Output the (x, y) coordinate of the center of the cell containing the given text.  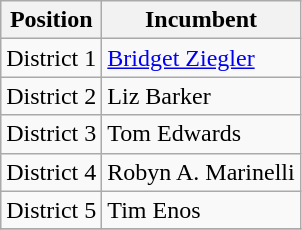
Tom Edwards (201, 134)
Incumbent (201, 20)
Robyn A. Marinelli (201, 172)
Bridget Ziegler (201, 58)
District 3 (52, 134)
District 4 (52, 172)
District 1 (52, 58)
Liz Barker (201, 96)
Position (52, 20)
Tim Enos (201, 210)
District 2 (52, 96)
District 5 (52, 210)
